Find where the given text appears and provide that cell's center as [x, y] coordinate. 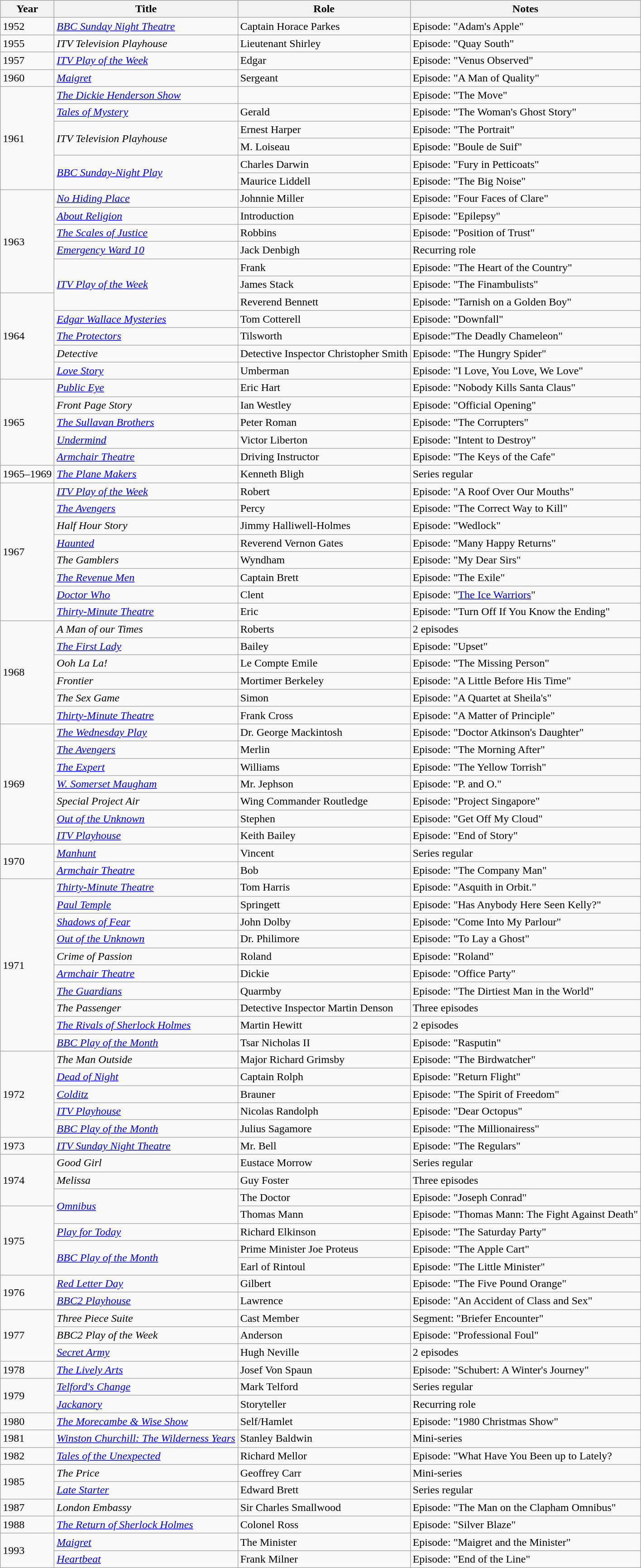
Episode: "Fury in Petticoats" [525, 164]
ITV Sunday Night Theatre [146, 1146]
Storyteller [324, 1404]
Episode: "The Company Man" [525, 870]
Charles Darwin [324, 164]
Reverend Bennett [324, 302]
Umberman [324, 371]
Prime Minister Joe Proteus [324, 1249]
Eric Hart [324, 388]
Brauner [324, 1094]
Episode: "The Corrupters" [525, 422]
Episode: "The Move" [525, 95]
Episode: "The Portrait" [525, 129]
Episode: "Quay South" [525, 43]
Episode: "The Spirit of Freedom" [525, 1094]
Episode: "An Accident of Class and Sex" [525, 1301]
Robert [324, 491]
1993 [27, 1550]
Half Hour Story [146, 526]
Three Piece Suite [146, 1318]
Episode: "Has Anybody Here Seen Kelly?" [525, 905]
Colditz [146, 1094]
Geoffrey Carr [324, 1473]
1963 [27, 241]
Year [27, 9]
Gilbert [324, 1283]
Episode: "The Saturday Party" [525, 1232]
1979 [27, 1396]
Dead of Night [146, 1077]
Episode: "Schubert: A Winter's Journey" [525, 1370]
Episode: "Doctor Atkinson's Daughter" [525, 732]
The Return of Sherlock Holmes [146, 1525]
Undermind [146, 439]
Guy Foster [324, 1180]
Tales of Mystery [146, 112]
Episode: "The Regulars" [525, 1146]
Colonel Ross [324, 1525]
1985 [27, 1482]
Episode: "Boule de Suif" [525, 147]
Episode: "Upset" [525, 646]
Episode: "A Little Before His Time" [525, 681]
Episode: "Nobody Kills Santa Claus" [525, 388]
The Scales of Justice [146, 233]
The Guardians [146, 991]
1965 [27, 422]
Episode: "The Morning After" [525, 749]
Episode: "The Millionairess" [525, 1129]
Episode: "Joseph Conrad" [525, 1197]
No Hiding Place [146, 198]
Episode: "Rasputin" [525, 1042]
The Plane Makers [146, 474]
1952 [27, 26]
The Protectors [146, 336]
Tilsworth [324, 336]
Self/Hamlet [324, 1421]
Episode: "The Exile" [525, 577]
BBC2 Playhouse [146, 1301]
Telford's Change [146, 1387]
Episode: "The Man on the Clapham Omnibus" [525, 1507]
Episode: "Professional Foul" [525, 1335]
Driving Instructor [324, 457]
Episode: "The Yellow Torrish" [525, 767]
Josef Von Spaun [324, 1370]
Segment: "Briefer Encounter" [525, 1318]
Gerald [324, 112]
Episode: "The Apple Cart" [525, 1249]
Roland [324, 956]
Victor Liberton [324, 439]
Julius Sagamore [324, 1129]
Special Project Air [146, 801]
Bob [324, 870]
Episode: "Come Into My Parlour" [525, 922]
BBC Sunday-Night Play [146, 172]
Episode: "The Big Noise" [525, 181]
Tom Harris [324, 887]
Thomas Mann [324, 1215]
Manhunt [146, 853]
Richard Elkinson [324, 1232]
About Religion [146, 216]
Episode: "Venus Observed" [525, 61]
Episode: "Tarnish on a Golden Boy" [525, 302]
Emergency Ward 10 [146, 250]
Role [324, 9]
Episode: "Silver Blaze" [525, 1525]
Ian Westley [324, 405]
1987 [27, 1507]
1981 [27, 1439]
Episode: "Office Party" [525, 973]
The Rivals of Sherlock Holmes [146, 1025]
Simon [324, 698]
1974 [27, 1180]
Maurice Liddell [324, 181]
The Lively Arts [146, 1370]
Mark Telford [324, 1387]
Secret Army [146, 1353]
Hugh Neville [324, 1353]
Good Girl [146, 1163]
Frank Cross [324, 715]
Stanley Baldwin [324, 1439]
The Passenger [146, 1008]
Episode: "Position of Trust" [525, 233]
1976 [27, 1292]
Williams [324, 767]
M. Loiseau [324, 147]
Episode: "Return Flight" [525, 1077]
Episode: "P. and O." [525, 784]
1964 [27, 336]
Jimmy Halliwell-Holmes [324, 526]
Episode: "My Dear Sirs" [525, 560]
W. Somerset Maugham [146, 784]
Episode: "Roland" [525, 956]
Eustace Morrow [324, 1163]
Episode: "Wedlock" [525, 526]
Episode: "The Little Minister" [525, 1266]
Episode: "The Heart of the Country" [525, 267]
Ooh La La! [146, 663]
Episode: "What Have You Been up to Lately? [525, 1456]
Episode: "A Roof Over Our Mouths" [525, 491]
Paul Temple [146, 905]
Peter Roman [324, 422]
Dr. Philimore [324, 939]
Sir Charles Smallwood [324, 1507]
Episode: "Maigret and the Minister" [525, 1542]
The Minister [324, 1542]
Episode: "Downfall" [525, 319]
Episode: "I Love, You Love, We Love" [525, 371]
Episode: "The Dirtiest Man in the World" [525, 991]
The Expert [146, 767]
1977 [27, 1335]
Captain Rolph [324, 1077]
Episode: "Asquith in Orbit." [525, 887]
Mortimer Berkeley [324, 681]
1965–1969 [27, 474]
1957 [27, 61]
Episode: "The Five Pound Orange" [525, 1283]
Public Eye [146, 388]
The Sex Game [146, 698]
Doctor Who [146, 595]
Episode: "Many Happy Returns" [525, 543]
Sergeant [324, 78]
Anderson [324, 1335]
Episode: "A Matter of Principle" [525, 715]
Episode: "A Quartet at Sheila's" [525, 698]
Frank Milner [324, 1559]
Episode: "The Finambulists" [525, 285]
Episode: "The Missing Person" [525, 663]
The Wednesday Play [146, 732]
1968 [27, 672]
Roberts [324, 629]
Shadows of Fear [146, 922]
Episode: "Thomas Mann: The Fight Against Death" [525, 1215]
Vincent [324, 853]
Lieutenant Shirley [324, 43]
Episode:"The Deadly Chameleon" [525, 336]
Episode: "1980 Christmas Show" [525, 1421]
Springett [324, 905]
Captain Brett [324, 577]
Robbins [324, 233]
The Price [146, 1473]
Episode: "Epilepsy" [525, 216]
Crime of Passion [146, 956]
The Morecambe & Wise Show [146, 1421]
Quarmby [324, 991]
1973 [27, 1146]
The Sullavan Brothers [146, 422]
Episode: "The Birdwatcher" [525, 1060]
Episode: "Dear Octopus" [525, 1111]
Clent [324, 595]
Episode: "The Hungry Spider" [525, 353]
Frank [324, 267]
James Stack [324, 285]
1980 [27, 1421]
Keith Bailey [324, 836]
The Dickie Henderson Show [146, 95]
Episode: "Get Off My Cloud" [525, 819]
Detective Inspector Martin Denson [324, 1008]
John Dolby [324, 922]
Nicolas Randolph [324, 1111]
Love Story [146, 371]
1969 [27, 784]
Dickie [324, 973]
London Embassy [146, 1507]
Cast Member [324, 1318]
Bailey [324, 646]
A Man of our Times [146, 629]
Melissa [146, 1180]
BBC2 Play of the Week [146, 1335]
The Doctor [324, 1197]
Notes [525, 9]
Percy [324, 509]
Winston Churchill: The Wilderness Years [146, 1439]
Detective [146, 353]
Heartbeat [146, 1559]
Introduction [324, 216]
1960 [27, 78]
Lawrence [324, 1301]
Omnibus [146, 1206]
Earl of Rintoul [324, 1266]
Episode: "Adam's Apple" [525, 26]
Ernest Harper [324, 129]
Late Starter [146, 1490]
Major Richard Grimsby [324, 1060]
Episode: "Intent to Destroy" [525, 439]
Title [146, 9]
The Gamblers [146, 560]
Play for Today [146, 1232]
Wyndham [324, 560]
Frontier [146, 681]
Episode: "Four Faces of Clare" [525, 198]
Episode: "The Keys of the Cafe" [525, 457]
1972 [27, 1094]
Episode: "The Woman's Ghost Story" [525, 112]
1971 [27, 965]
Episode: "End of Story" [525, 836]
1955 [27, 43]
Captain Horace Parkes [324, 26]
Dr. George Mackintosh [324, 732]
Martin Hewitt [324, 1025]
Detective Inspector Christopher Smith [324, 353]
Red Letter Day [146, 1283]
Tom Cotterell [324, 319]
1988 [27, 1525]
Jack Denbigh [324, 250]
1975 [27, 1240]
Episode: "Official Opening" [525, 405]
Tsar Nicholas II [324, 1042]
Merlin [324, 749]
Episode: "End of the Line" [525, 1559]
1978 [27, 1370]
1982 [27, 1456]
The Man Outside [146, 1060]
1967 [27, 551]
Johnnie Miller [324, 198]
Reverend Vernon Gates [324, 543]
Episode: "A Man of Quality" [525, 78]
Front Page Story [146, 405]
Episode: "To Lay a Ghost" [525, 939]
Episode: "Project Singapore" [525, 801]
1961 [27, 138]
Jackanory [146, 1404]
Mr. Jephson [324, 784]
Stephen [324, 819]
The First Lady [146, 646]
Le Compte Emile [324, 663]
Edgar [324, 61]
Tales of the Unexpected [146, 1456]
Episode: "The Ice Warriors" [525, 595]
1970 [27, 862]
Mr. Bell [324, 1146]
Kenneth Bligh [324, 474]
Richard Mellor [324, 1456]
The Revenue Men [146, 577]
BBC Sunday Night Theatre [146, 26]
Episode: "The Correct Way to Kill" [525, 509]
Episode: "Turn Off If You Know the Ending" [525, 612]
Wing Commander Routledge [324, 801]
Edward Brett [324, 1490]
Edgar Wallace Mysteries [146, 319]
Haunted [146, 543]
Eric [324, 612]
